Return the (X, Y) coordinate for the center point of the cell that contains the specified text.  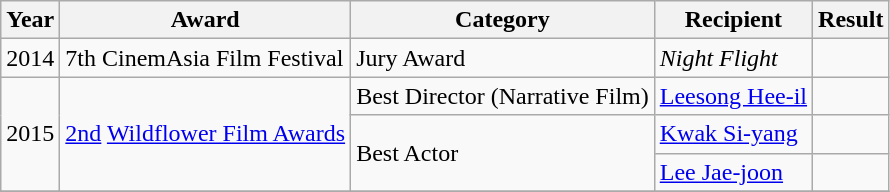
7th CinemAsia Film Festival (206, 58)
Night Flight (733, 58)
Recipient (733, 20)
2014 (30, 58)
Best Actor (503, 153)
Award (206, 20)
Best Director (Narrative Film) (503, 96)
Result (851, 20)
Category (503, 20)
2015 (30, 134)
Jury Award (503, 58)
2nd Wildflower Film Awards (206, 134)
Leesong Hee-il (733, 96)
Lee Jae-joon (733, 172)
Kwak Si-yang (733, 134)
Year (30, 20)
